Return the [X, Y] coordinate for the center point of the cell that contains the specified text.  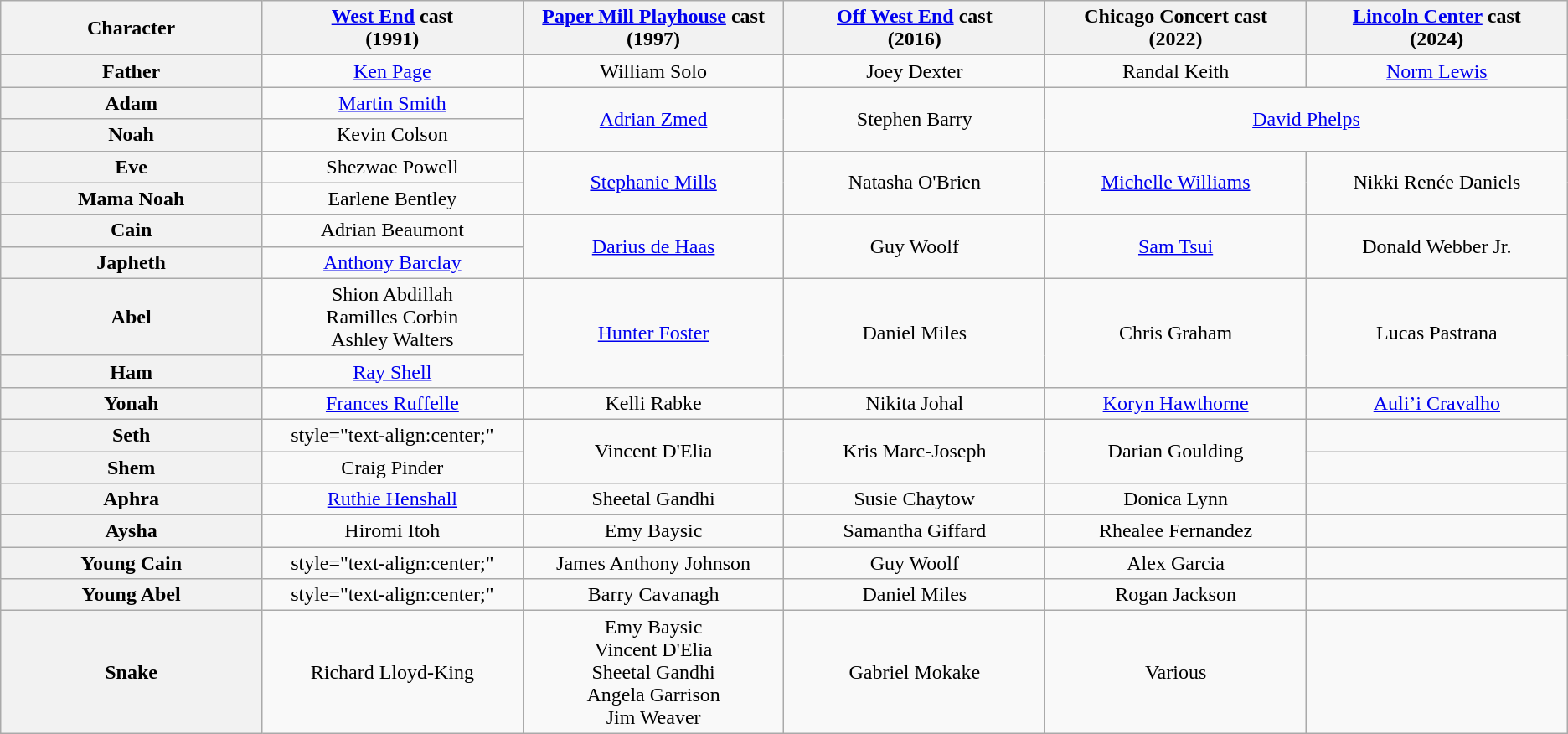
Seth [132, 435]
Anthony Barclay [392, 262]
Rhealee Fernandez [1176, 531]
Yonah [132, 403]
James Anthony Johnson [653, 563]
Ham [132, 371]
Kelli Rabke [653, 403]
Various [1176, 672]
Lincoln Center cast(2024) [1436, 28]
Adrian Beaumont [392, 230]
Sam Tsui [1176, 246]
Character [132, 28]
Darian Goulding [1176, 451]
Koryn Hawthorne [1176, 403]
Chris Graham [1176, 333]
Earlene Bentley [392, 199]
Sheetal Gandhi [653, 499]
Susie Chaytow [915, 499]
Randal Keith [1176, 71]
Ruthie Henshall [392, 499]
Hiromi Itoh [392, 531]
Frances Ruffelle [392, 403]
Cain [132, 230]
Mama Noah [132, 199]
Eve [132, 167]
Martin Smith [392, 103]
Paper Mill Playhouse cast(1997) [653, 28]
Emy Baysic [653, 531]
William Solo [653, 71]
Norm Lewis [1436, 71]
Emy Baysic Vincent D'EliaSheetal GandhiAngela GarrisonJim Weaver [653, 672]
Shem [132, 467]
Noah [132, 135]
Kris Marc-Joseph [915, 451]
Aysha [132, 531]
Samantha Giffard [915, 531]
Barry Cavanagh [653, 595]
Nikita Johal [915, 403]
Vincent D'Elia [653, 451]
Adrian Zmed [653, 119]
Joey Dexter [915, 71]
Richard Lloyd-King [392, 672]
Ray Shell [392, 371]
Donica Lynn [1176, 499]
Aphra [132, 499]
Young Cain [132, 563]
Stephanie Mills [653, 183]
Young Abel [132, 595]
Lucas Pastrana [1436, 333]
Darius de Haas [653, 246]
West End cast(1991) [392, 28]
Donald Webber Jr. [1436, 246]
Alex Garcia [1176, 563]
Nikki Renée Daniels [1436, 183]
Father [132, 71]
Abel [132, 317]
Auli’i Cravalho [1436, 403]
Kevin Colson [392, 135]
Japheth [132, 262]
Shion AbdillahRamilles CorbinAshley Walters [392, 317]
Shezwae Powell [392, 167]
Natasha O'Brien [915, 183]
Off West End cast(2016) [915, 28]
Gabriel Mokake [915, 672]
Ken Page [392, 71]
Michelle Williams [1176, 183]
Craig Pinder [392, 467]
Stephen Barry [915, 119]
Hunter Foster [653, 333]
David Phelps [1307, 119]
Rogan Jackson [1176, 595]
Chicago Concert cast(2022) [1176, 28]
Snake [132, 672]
Adam [132, 103]
